Determine the [x, y] coordinate at the center of the cell enclosing the given text.  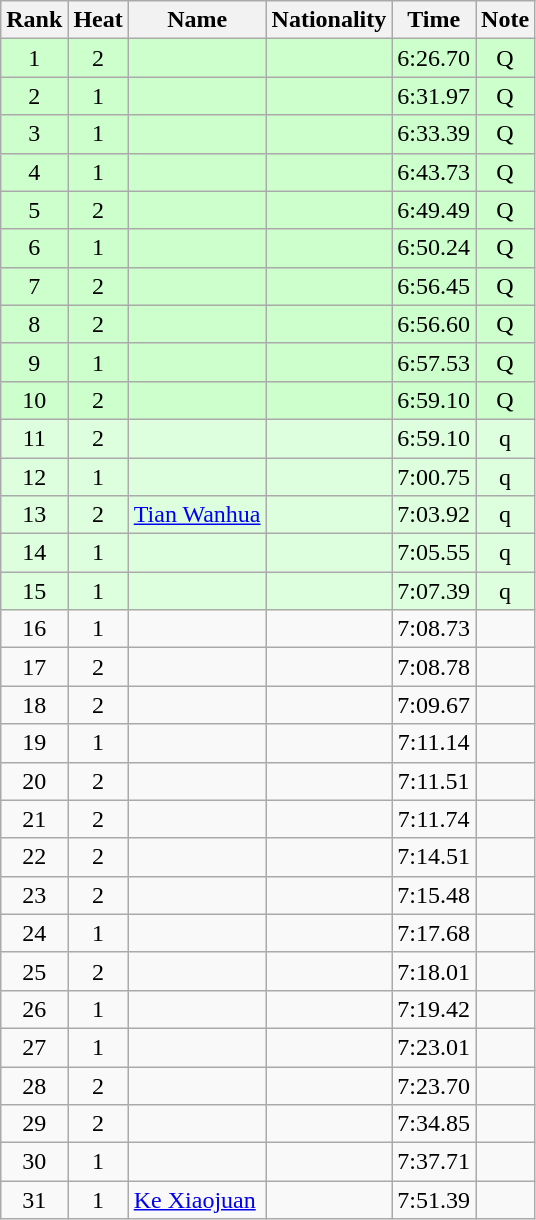
6:26.70 [434, 58]
7:09.67 [434, 705]
5 [34, 210]
6:56.45 [434, 286]
Ke Xiaojuan [197, 1200]
Name [197, 20]
8 [34, 324]
14 [34, 553]
7:37.71 [434, 1162]
22 [34, 857]
13 [34, 515]
16 [34, 629]
12 [34, 477]
7:11.14 [434, 743]
7:23.70 [434, 1085]
7:15.48 [434, 895]
6:49.49 [434, 210]
6:56.60 [434, 324]
20 [34, 781]
7:17.68 [434, 933]
7:08.73 [434, 629]
7:05.55 [434, 553]
31 [34, 1200]
6:31.97 [434, 96]
25 [34, 971]
28 [34, 1085]
17 [34, 667]
30 [34, 1162]
Tian Wanhua [197, 515]
Note [506, 20]
Time [434, 20]
11 [34, 438]
10 [34, 400]
7:51.39 [434, 1200]
7 [34, 286]
Nationality [329, 20]
3 [34, 134]
7:00.75 [434, 477]
7:23.01 [434, 1047]
6:50.24 [434, 248]
29 [34, 1124]
7:11.51 [434, 781]
Heat [98, 20]
7:11.74 [434, 819]
7:07.39 [434, 591]
Rank [34, 20]
6:43.73 [434, 172]
18 [34, 705]
7:34.85 [434, 1124]
27 [34, 1047]
19 [34, 743]
7:18.01 [434, 971]
7:03.92 [434, 515]
7:14.51 [434, 857]
4 [34, 172]
6:33.39 [434, 134]
26 [34, 1009]
24 [34, 933]
6 [34, 248]
23 [34, 895]
15 [34, 591]
9 [34, 362]
7:08.78 [434, 667]
21 [34, 819]
7:19.42 [434, 1009]
6:57.53 [434, 362]
